Provide the (x, y) coordinate of the cell's center where the given text is located.  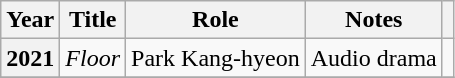
Park Kang-hyeon (216, 58)
Year (30, 20)
Audio drama (374, 58)
Floor (93, 58)
Title (93, 20)
Role (216, 20)
2021 (30, 58)
Notes (374, 20)
